Provide the (X, Y) coordinate of the cell's center where the given text is located.  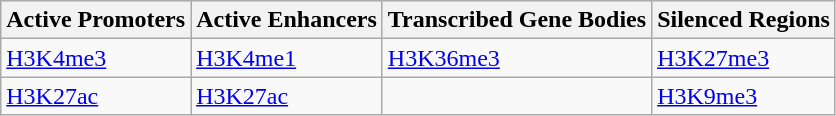
Transcribed Gene Bodies (516, 20)
H3K4me1 (287, 58)
H3K9me3 (744, 96)
H3K4me3 (96, 58)
H3K36me3 (516, 58)
Silenced Regions (744, 20)
H3K27me3 (744, 58)
Active Promoters (96, 20)
Active Enhancers (287, 20)
